Output the [X, Y] coordinate of the center of the cell containing the given text.  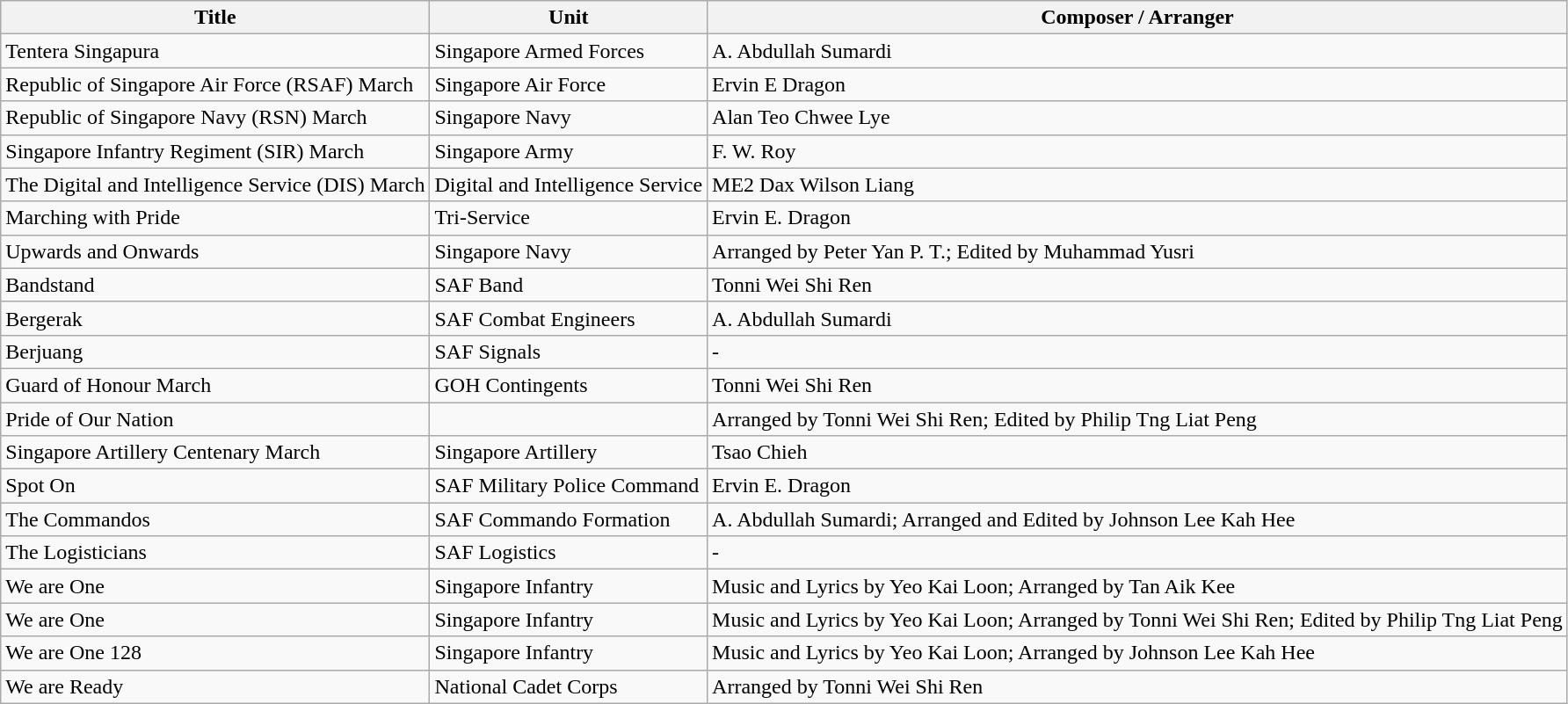
We are Ready [215, 686]
Tri-Service [569, 218]
Singapore Air Force [569, 84]
We are One 128 [215, 653]
Arranged by Tonni Wei Shi Ren [1137, 686]
Digital and Intelligence Service [569, 185]
Bergerak [215, 318]
Alan Teo Chwee Lye [1137, 118]
Singapore Army [569, 151]
Music and Lyrics by Yeo Kai Loon; Arranged by Tonni Wei Shi Ren; Edited by Philip Tng Liat Peng [1137, 620]
Tsao Chieh [1137, 453]
GOH Contingents [569, 385]
Tentera Singapura [215, 51]
Bandstand [215, 285]
Arranged by Peter Yan P. T.; Edited by Muhammad Yusri [1137, 251]
SAF Commando Formation [569, 519]
Berjuang [215, 352]
Guard of Honour March [215, 385]
Title [215, 18]
Singapore Infantry Regiment (SIR) March [215, 151]
A. Abdullah Sumardi; Arranged and Edited by Johnson Lee Kah Hee [1137, 519]
Pride of Our Nation [215, 419]
Music and Lyrics by Yeo Kai Loon; Arranged by Tan Aik Kee [1137, 586]
Republic of Singapore Air Force (RSAF) March [215, 84]
Composer / Arranger [1137, 18]
SAF Logistics [569, 553]
The Digital and Intelligence Service (DIS) March [215, 185]
Singapore Artillery [569, 453]
Singapore Artillery Centenary March [215, 453]
Republic of Singapore Navy (RSN) March [215, 118]
Singapore Armed Forces [569, 51]
SAF Signals [569, 352]
F. W. Roy [1137, 151]
Unit [569, 18]
Spot On [215, 486]
ME2 Dax Wilson Liang [1137, 185]
SAF Combat Engineers [569, 318]
Music and Lyrics by Yeo Kai Loon; Arranged by Johnson Lee Kah Hee [1137, 653]
Marching with Pride [215, 218]
National Cadet Corps [569, 686]
Ervin E Dragon [1137, 84]
Upwards and Onwards [215, 251]
SAF Band [569, 285]
SAF Military Police Command [569, 486]
The Commandos [215, 519]
The Logisticians [215, 553]
Arranged by Tonni Wei Shi Ren; Edited by Philip Tng Liat Peng [1137, 419]
